Detect which cell encompasses the target text, then output its [X, Y] center coordinate. 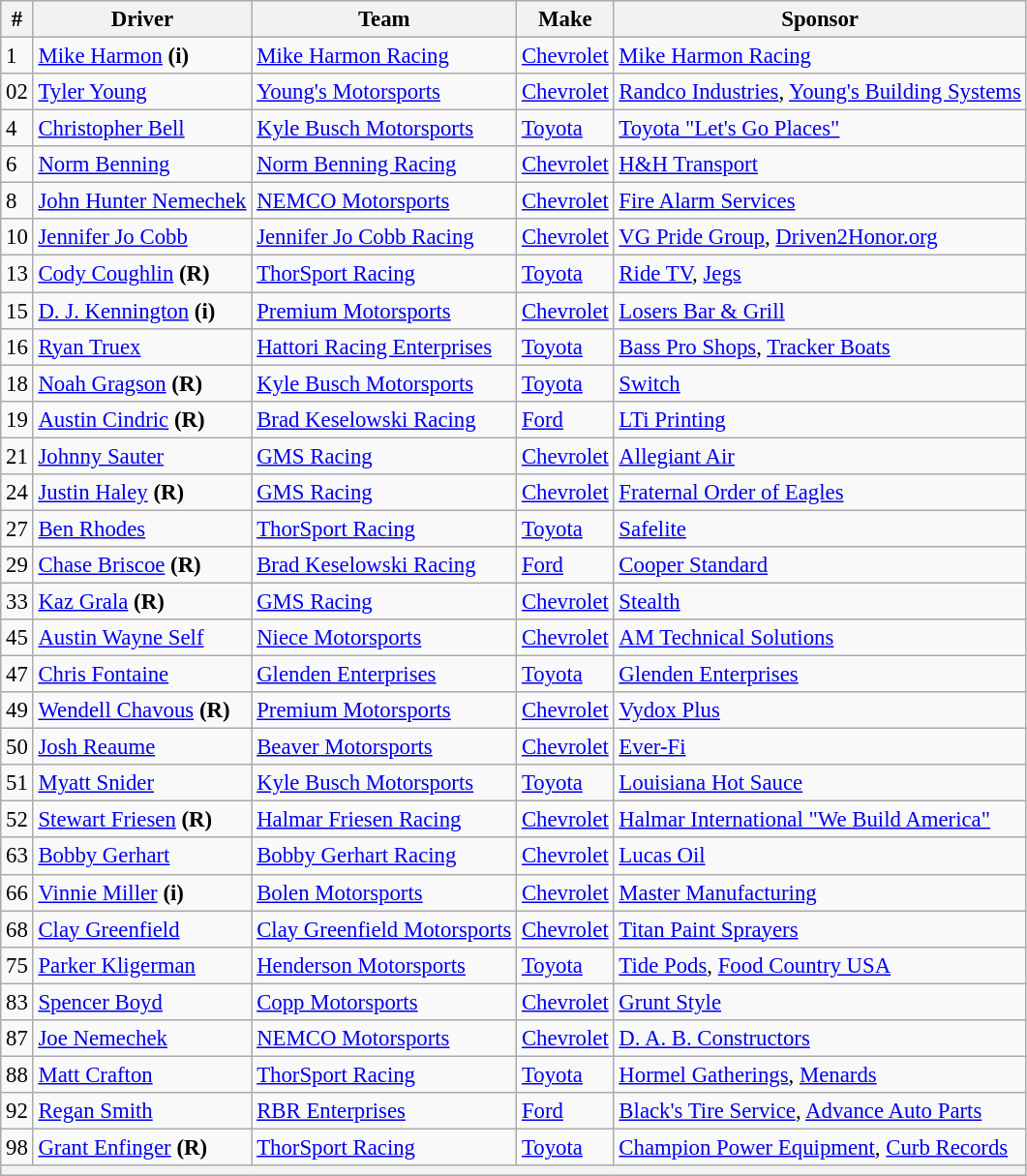
Louisiana Hot Sauce [820, 783]
Young's Motorsports [384, 92]
AM Technical Solutions [820, 638]
88 [17, 1074]
John Hunter Nemechek [142, 201]
50 [17, 747]
51 [17, 783]
Justin Haley (R) [142, 493]
Hormel Gatherings, Menards [820, 1074]
Stealth [820, 601]
47 [17, 675]
21 [17, 456]
Master Manufacturing [820, 892]
Jennifer Jo Cobb Racing [384, 237]
D. J. Kennington (i) [142, 311]
Grant Enfinger (R) [142, 1147]
Copp Motorsports [384, 1002]
63 [17, 857]
Safelite [820, 528]
Losers Bar & Grill [820, 311]
Wendell Chavous (R) [142, 710]
98 [17, 1147]
4 [17, 129]
D. A. B. Constructors [820, 1039]
6 [17, 165]
# [17, 19]
1 [17, 56]
Ryan Truex [142, 347]
18 [17, 383]
Tyler Young [142, 92]
Driver [142, 19]
Austin Cindric (R) [142, 419]
10 [17, 237]
LTi Printing [820, 419]
Myatt Snider [142, 783]
Cooper Standard [820, 565]
Spencer Boyd [142, 1002]
Bobby Gerhart [142, 857]
Randco Industries, Young's Building Systems [820, 92]
49 [17, 710]
Norm Benning [142, 165]
Switch [820, 383]
Team [384, 19]
Champion Power Equipment, Curb Records [820, 1147]
Titan Paint Sprayers [820, 929]
Tide Pods, Food Country USA [820, 965]
Fraternal Order of Eagles [820, 493]
Kaz Grala (R) [142, 601]
Allegiant Air [820, 456]
Ben Rhodes [142, 528]
Jennifer Jo Cobb [142, 237]
Noah Gragson (R) [142, 383]
83 [17, 1002]
Toyota "Let's Go Places" [820, 129]
24 [17, 493]
29 [17, 565]
Clay Greenfield [142, 929]
92 [17, 1111]
Vydox Plus [820, 710]
Norm Benning Racing [384, 165]
75 [17, 965]
Bass Pro Shops, Tracker Boats [820, 347]
68 [17, 929]
Austin Wayne Self [142, 638]
VG Pride Group, Driven2Honor.org [820, 237]
Mike Harmon (i) [142, 56]
Sponsor [820, 19]
Hattori Racing Enterprises [384, 347]
Make [565, 19]
Grunt Style [820, 1002]
27 [17, 528]
Henderson Motorsports [384, 965]
Stewart Friesen (R) [142, 820]
Bobby Gerhart Racing [384, 857]
Beaver Motorsports [384, 747]
8 [17, 201]
Parker Kligerman [142, 965]
Chase Briscoe (R) [142, 565]
Halmar International "We Build America" [820, 820]
Cody Coughlin (R) [142, 274]
Halmar Friesen Racing [384, 820]
Ever-Fi [820, 747]
Christopher Bell [142, 129]
Bolen Motorsports [384, 892]
RBR Enterprises [384, 1111]
Chris Fontaine [142, 675]
Regan Smith [142, 1111]
02 [17, 92]
16 [17, 347]
87 [17, 1039]
Vinnie Miller (i) [142, 892]
Lucas Oil [820, 857]
Matt Crafton [142, 1074]
Niece Motorsports [384, 638]
45 [17, 638]
H&H Transport [820, 165]
Fire Alarm Services [820, 201]
Clay Greenfield Motorsports [384, 929]
Joe Nemechek [142, 1039]
19 [17, 419]
52 [17, 820]
15 [17, 311]
Black's Tire Service, Advance Auto Parts [820, 1111]
66 [17, 892]
Johnny Sauter [142, 456]
33 [17, 601]
13 [17, 274]
Ride TV, Jegs [820, 274]
Josh Reaume [142, 747]
